Capture the cell that displays the provided text and extract its [x, y] central coordinate. 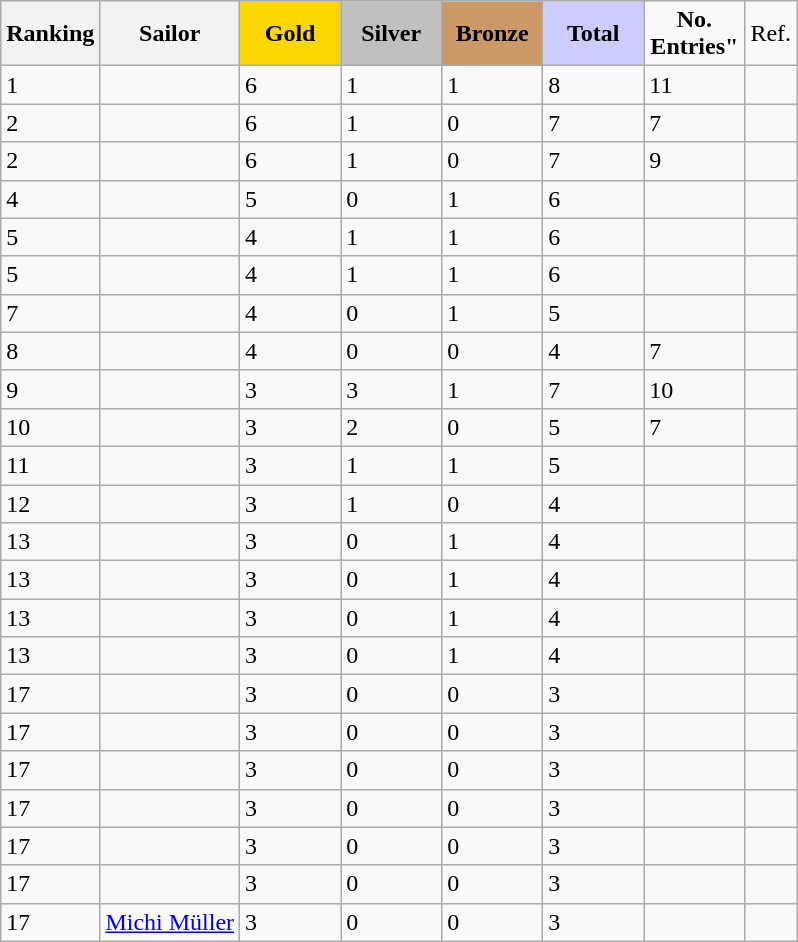
Ranking [50, 34]
Sailor [170, 34]
Ref. [771, 34]
Gold [290, 34]
12 [50, 503]
Total [594, 34]
Silver [392, 34]
No. Entries" [694, 34]
Bronze [492, 34]
Michi Müller [170, 922]
